Search for the cell housing the specified text and yield its (X, Y) center coordinate. 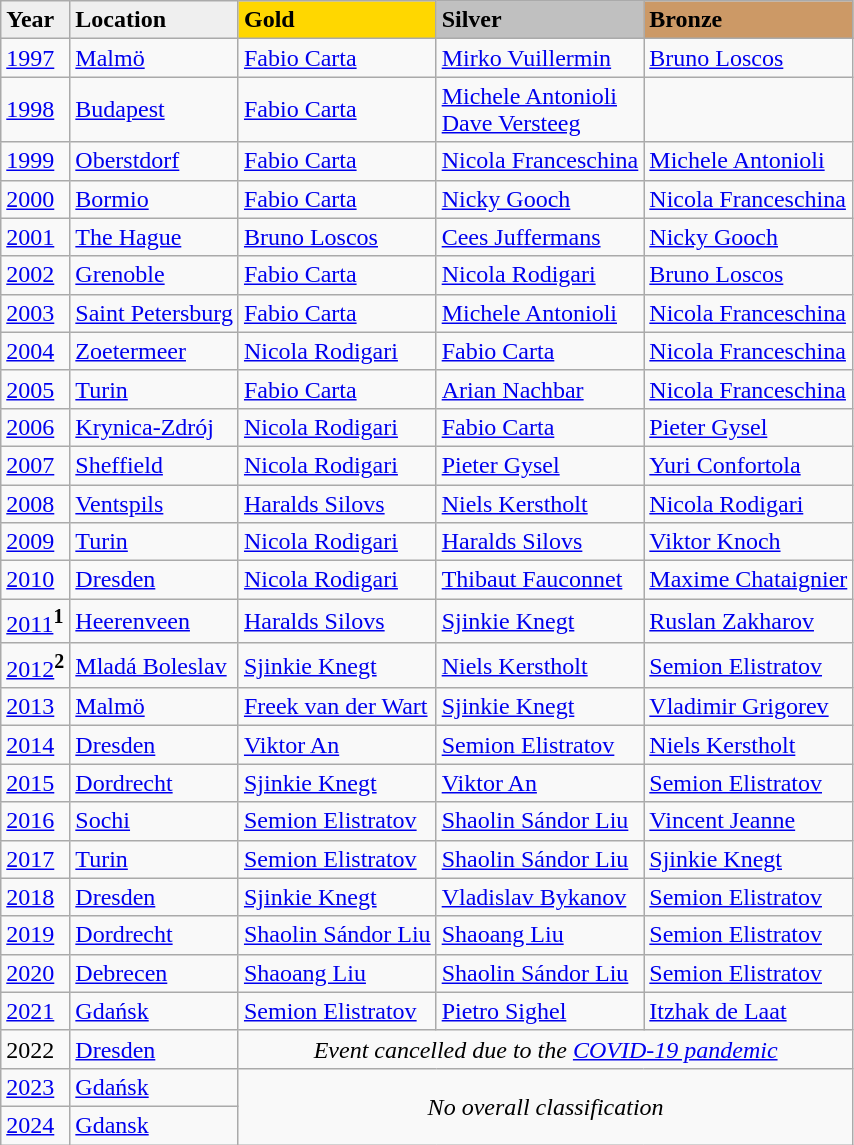
Heerenveen (154, 622)
Grenoble (154, 275)
Mirko Vuillermin (540, 58)
Arian Nachbar (540, 389)
Itzhak de Laat (748, 1011)
2013 (36, 707)
2022 (36, 1049)
Freek van der Wart (337, 707)
20111 (36, 622)
1999 (36, 161)
Ruslan Zakharov (748, 622)
Michele Antonioli Dave Versteeg (540, 110)
Krynica-Zdrój (154, 427)
2017 (36, 859)
2010 (36, 580)
Zoetermeer (154, 351)
1997 (36, 58)
Cees Juffermans (540, 237)
The Hague (154, 237)
Bormio (154, 199)
2006 (36, 427)
Vincent Jeanne (748, 821)
Location (154, 20)
2009 (36, 542)
2003 (36, 313)
2018 (36, 897)
2021 (36, 1011)
No overall classification (545, 1106)
Gold (337, 20)
Vladimir Grigorev (748, 707)
2014 (36, 745)
2004 (36, 351)
Mladá Boleslav (154, 666)
Debrecen (154, 973)
2023 (36, 1087)
Saint Petersburg (154, 313)
Maxime Chataignier (748, 580)
2020 (36, 973)
Silver (540, 20)
Budapest (154, 110)
Thibaut Fauconnet (540, 580)
Year (36, 20)
Ventspils (154, 503)
Yuri Confortola (748, 465)
1998 (36, 110)
Gdansk (154, 1125)
2002 (36, 275)
Vladislav Bykanov (540, 897)
Viktor Knoch (748, 542)
2001 (36, 237)
2024 (36, 1125)
Sheffield (154, 465)
2000 (36, 199)
Event cancelled due to the COVID-19 pandemic (545, 1049)
2005 (36, 389)
Pietro Sighel (540, 1011)
Oberstdorf (154, 161)
2015 (36, 783)
20122 (36, 666)
2008 (36, 503)
2016 (36, 821)
2019 (36, 935)
Sochi (154, 821)
2007 (36, 465)
Bronze (748, 20)
